Locate the cell with the specified text and output its (x, y) center coordinate. 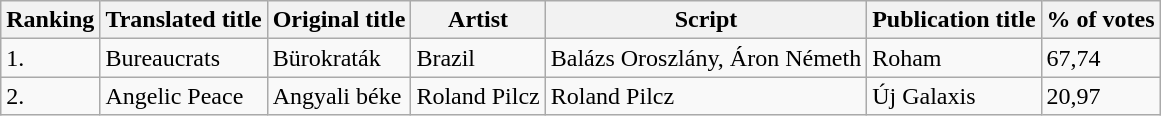
Új Galaxis (954, 96)
Translated title (184, 20)
Brazil (478, 58)
Bureaucrats (184, 58)
2. (50, 96)
Publication title (954, 20)
Roham (954, 58)
Artist (478, 20)
Bürokraták (339, 58)
Script (706, 20)
Ranking (50, 20)
% of votes (1100, 20)
67,74 (1100, 58)
Balázs Oroszlány, Áron Németh (706, 58)
Angelic Peace (184, 96)
20,97 (1100, 96)
Angyali béke (339, 96)
1. (50, 58)
Original title (339, 20)
